Pinpoint the cell where the given text exists, returning its [x, y] midpoint coordinate. 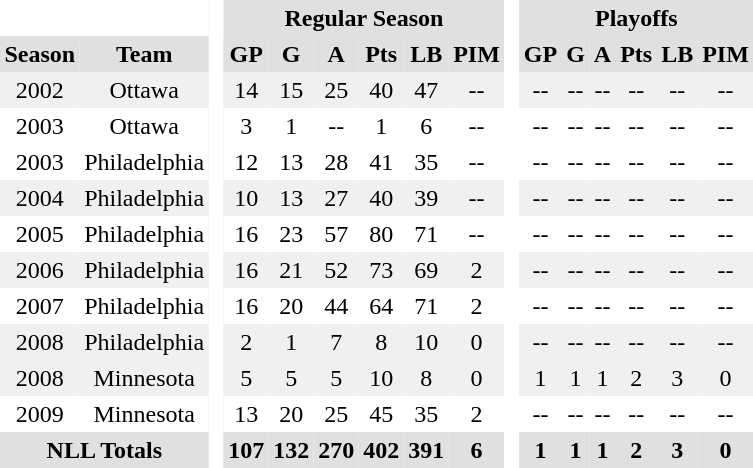
39 [426, 198]
28 [336, 162]
2002 [40, 90]
64 [382, 306]
21 [292, 270]
23 [292, 234]
2009 [40, 414]
2006 [40, 270]
41 [382, 162]
391 [426, 450]
14 [246, 90]
47 [426, 90]
2004 [40, 198]
52 [336, 270]
107 [246, 450]
Playoffs [636, 18]
27 [336, 198]
PIM [477, 54]
15 [292, 90]
270 [336, 450]
12 [246, 162]
73 [382, 270]
402 [382, 450]
2005 [40, 234]
Season [40, 54]
69 [426, 270]
Regular Season [364, 18]
80 [382, 234]
57 [336, 234]
2007 [40, 306]
NLL Totals [104, 450]
132 [292, 450]
7 [336, 342]
Team [144, 54]
45 [382, 414]
44 [336, 306]
